Identify which cell holds the provided text, then report its (x, y) central coordinate. 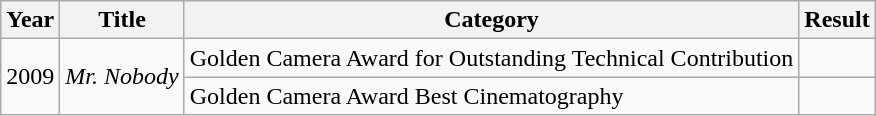
Result (837, 20)
Golden Camera Award Best Cinematography (492, 96)
2009 (30, 77)
Year (30, 20)
Mr. Nobody (122, 77)
Golden Camera Award for Outstanding Technical Contribution (492, 58)
Category (492, 20)
Title (122, 20)
